Search for the cell housing the specified text and yield its (x, y) center coordinate. 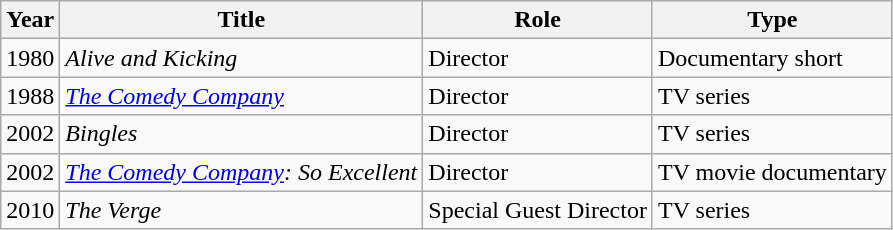
Title (242, 20)
Alive and Kicking (242, 58)
TV movie documentary (772, 172)
Special Guest Director (538, 210)
Bingles (242, 134)
The Comedy Company (242, 96)
1988 (30, 96)
2010 (30, 210)
The Verge (242, 210)
Role (538, 20)
Year (30, 20)
Documentary short (772, 58)
1980 (30, 58)
The Comedy Company: So Excellent (242, 172)
Type (772, 20)
